For the text-containing cell, return its midpoint in [x, y] coordinate format. 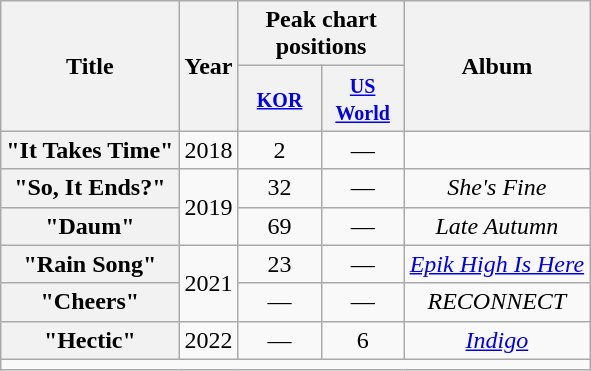
6 [362, 340]
Epik High Is Here [496, 264]
RECONNECT [496, 302]
"Cheers" [90, 302]
23 [280, 264]
69 [280, 226]
Title [90, 66]
2021 [208, 283]
Year [208, 66]
"Daum" [90, 226]
She's Fine [496, 188]
KOR [280, 98]
Album [496, 66]
2022 [208, 340]
Peak chart positions [321, 34]
"Rain Song" [90, 264]
2019 [208, 207]
"It Takes Time" [90, 150]
"Hectic" [90, 340]
2018 [208, 150]
Late Autumn [496, 226]
"So, It Ends?" [90, 188]
Indigo [496, 340]
USWorld [362, 98]
2 [280, 150]
32 [280, 188]
